Identify which cell holds the provided text, then report its (X, Y) central coordinate. 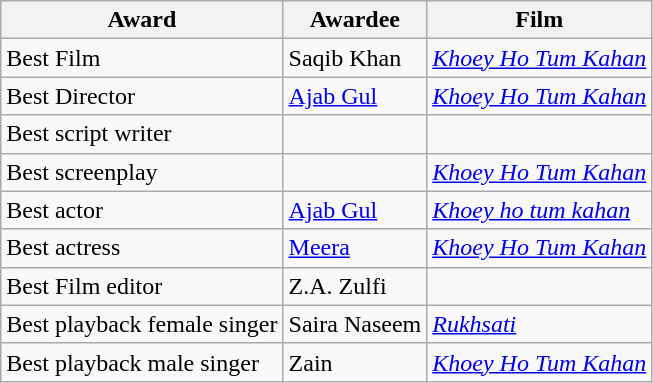
Award (142, 20)
Zain (355, 362)
Rukhsati (540, 324)
Best actress (142, 248)
Khoey ho tum kahan (540, 210)
Z.A. Zulfi (355, 286)
Meera (355, 248)
Film (540, 20)
Best Film (142, 58)
Best actor (142, 210)
Best Director (142, 96)
Best Film editor (142, 286)
Best playback female singer (142, 324)
Best screenplay (142, 172)
Best script writer (142, 134)
Awardee (355, 20)
Best playback male singer (142, 362)
Saira Naseem (355, 324)
Saqib Khan (355, 58)
